Provide the [x, y] coordinate of the cell's center where the given text is located.  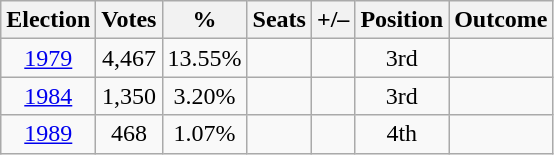
Seats [279, 20]
Votes [129, 20]
Outcome [501, 20]
+/– [332, 20]
Position [402, 20]
Election [48, 20]
1,350 [129, 96]
13.55% [204, 58]
1989 [48, 134]
4th [402, 134]
4,467 [129, 58]
1979 [48, 58]
468 [129, 134]
3.20% [204, 96]
% [204, 20]
1.07% [204, 134]
1984 [48, 96]
